Capture the cell that displays the provided text and extract its [X, Y] central coordinate. 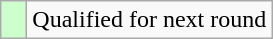
Qualified for next round [150, 20]
